Find where the given text appears and provide that cell's center as [x, y] coordinate. 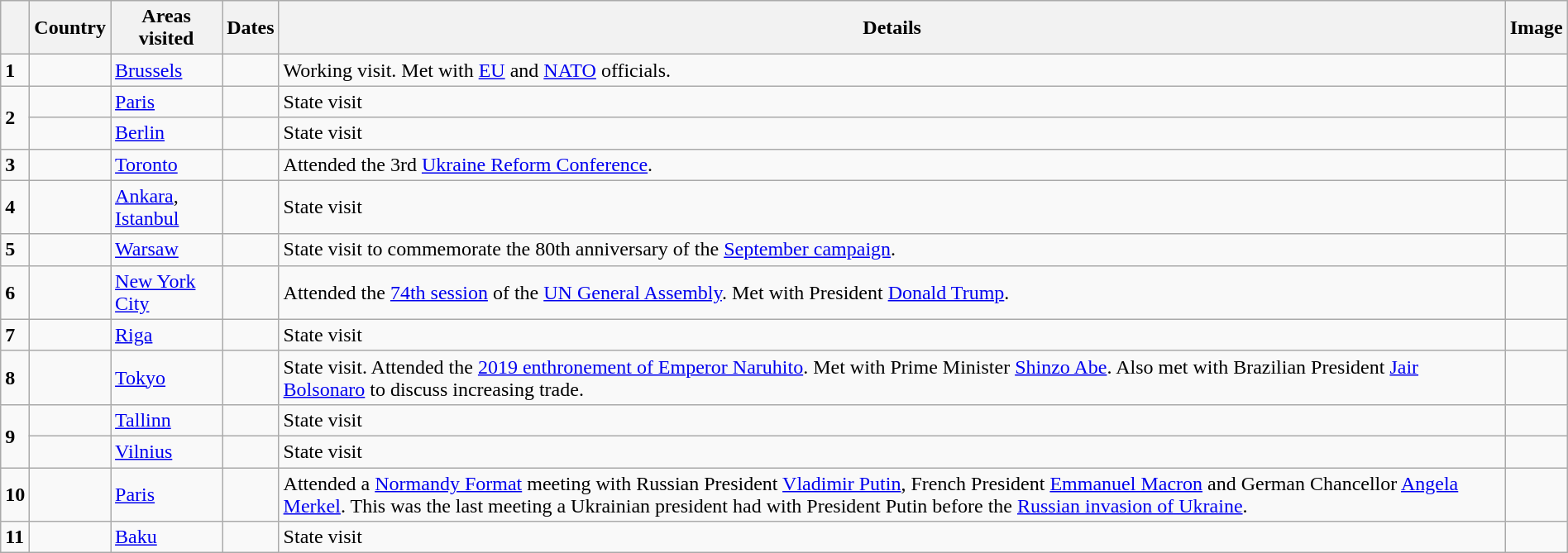
Ankara, Istanbul [167, 207]
Working visit. Met with EU and NATO officials. [892, 70]
Riga [167, 335]
5 [15, 250]
Tokyo [167, 377]
Baku [167, 537]
Areas visited [167, 28]
10 [15, 494]
4 [15, 207]
Dates [251, 28]
Attended the 74th session of the UN General Assembly. Met with President Donald Trump. [892, 293]
8 [15, 377]
Toronto [167, 164]
2 [15, 117]
Details [892, 28]
7 [15, 335]
3 [15, 164]
Country [70, 28]
9 [15, 436]
Vilnius [167, 451]
State visit to commemorate the 80th anniversary of the September campaign. [892, 250]
1 [15, 70]
Image [1537, 28]
New York City [167, 293]
11 [15, 537]
Brussels [167, 70]
Berlin [167, 133]
Tallinn [167, 420]
Attended the 3rd Ukraine Reform Conference. [892, 164]
Warsaw [167, 250]
6 [15, 293]
